Return the [x, y] coordinate for the center point of the cell that contains the specified text.  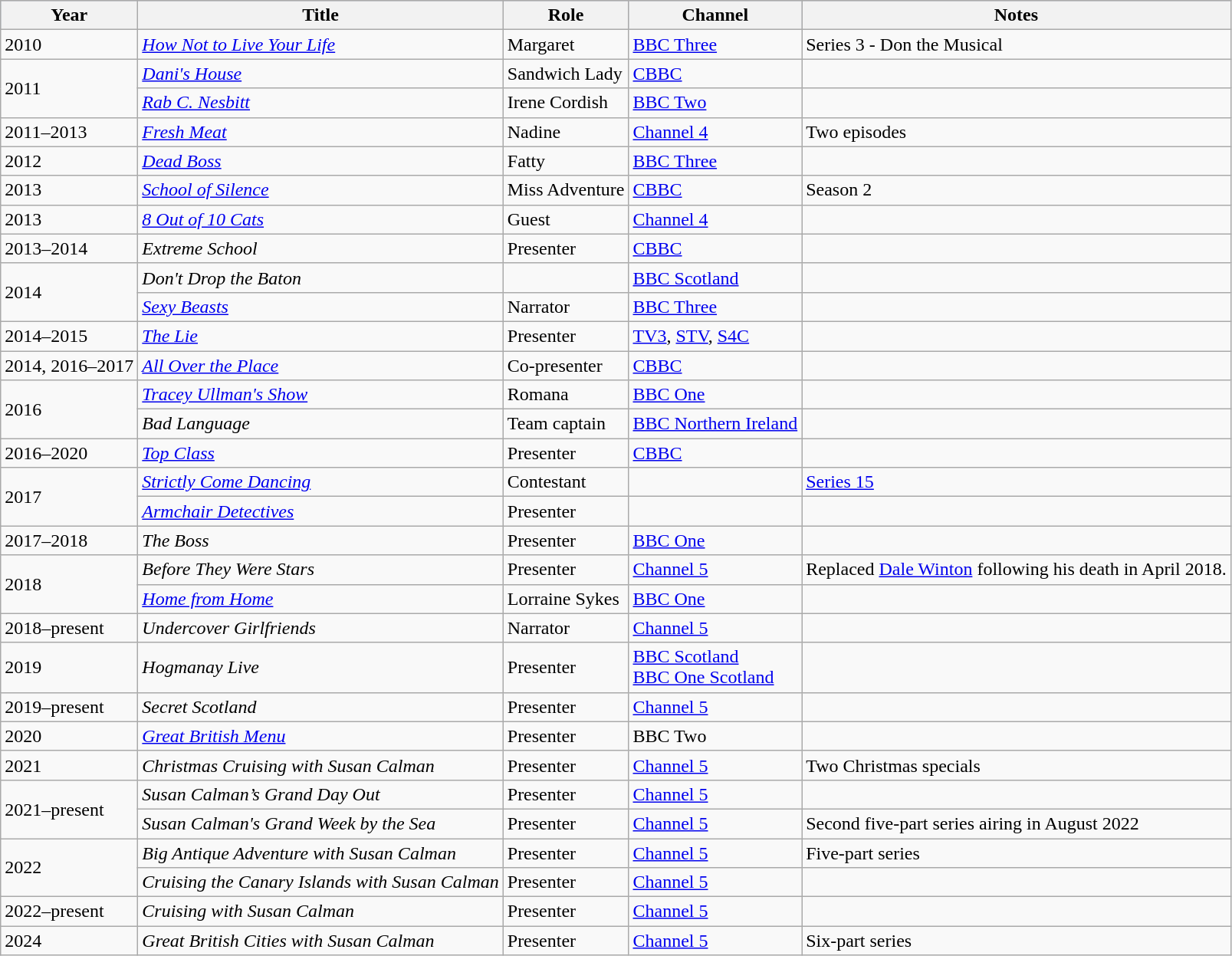
Two Christmas specials [1017, 765]
Christmas Cruising with Susan Calman [320, 765]
2021 [69, 765]
2018 [69, 584]
2014 [69, 292]
Series 3 - Don the Musical [1017, 44]
2018–present [69, 628]
Big Antique Adventure with Susan Calman [320, 853]
Dani's House [320, 74]
TV3, STV, S4C [715, 336]
Sexy Beasts [320, 307]
Susan Calman’s Grand Day Out [320, 794]
The Lie [320, 336]
Replaced Dale Winton following his death in April 2018. [1017, 570]
Margaret [566, 44]
2016 [69, 409]
Guest [566, 219]
Irene Cordish [566, 103]
Fresh Meat [320, 132]
Season 2 [1017, 190]
Series 15 [1017, 482]
2013–2014 [69, 248]
School of Silence [320, 190]
Rab C. Nesbitt [320, 103]
2011 [69, 88]
BBC ScotlandBBC One Scotland [715, 667]
Co-presenter [566, 366]
2020 [69, 736]
BBC Scotland [715, 278]
Armchair Detectives [320, 511]
Secret Scotland [320, 707]
2016–2020 [69, 453]
Year [69, 15]
Channel [715, 15]
2010 [69, 44]
Five-part series [1017, 853]
Cruising with Susan Calman [320, 912]
Second five-part series airing in August 2022 [1017, 823]
2014, 2016–2017 [69, 366]
Team captain [566, 424]
Cruising the Canary Islands with Susan Calman [320, 882]
Title [320, 15]
2019 [69, 667]
Great British Cities with Susan Calman [320, 941]
2017 [69, 497]
Miss Adventure [566, 190]
2011–2013 [69, 132]
Before They Were Stars [320, 570]
Contestant [566, 482]
Home from Home [320, 599]
Don't Drop the Baton [320, 278]
Romana [566, 395]
Notes [1017, 15]
BBC Northern Ireland [715, 424]
Role [566, 15]
Strictly Come Dancing [320, 482]
Lorraine Sykes [566, 599]
Extreme School [320, 248]
8 Out of 10 Cats [320, 219]
2014–2015 [69, 336]
All Over the Place [320, 366]
Two episodes [1017, 132]
2022–present [69, 912]
2017–2018 [69, 540]
2024 [69, 941]
How Not to Live Your Life [320, 44]
Tracey Ullman's Show [320, 395]
2021–present [69, 809]
Nadine [566, 132]
Undercover Girlfriends [320, 628]
Six-part series [1017, 941]
2012 [69, 161]
The Boss [320, 540]
2019–present [69, 707]
Fatty [566, 161]
Hogmanay Live [320, 667]
Sandwich Lady [566, 74]
Bad Language [320, 424]
Top Class [320, 453]
Susan Calman's Grand Week by the Sea [320, 823]
Great British Menu [320, 736]
2022 [69, 868]
Dead Boss [320, 161]
